Output the (X, Y) coordinate of the center of the cell containing the given text.  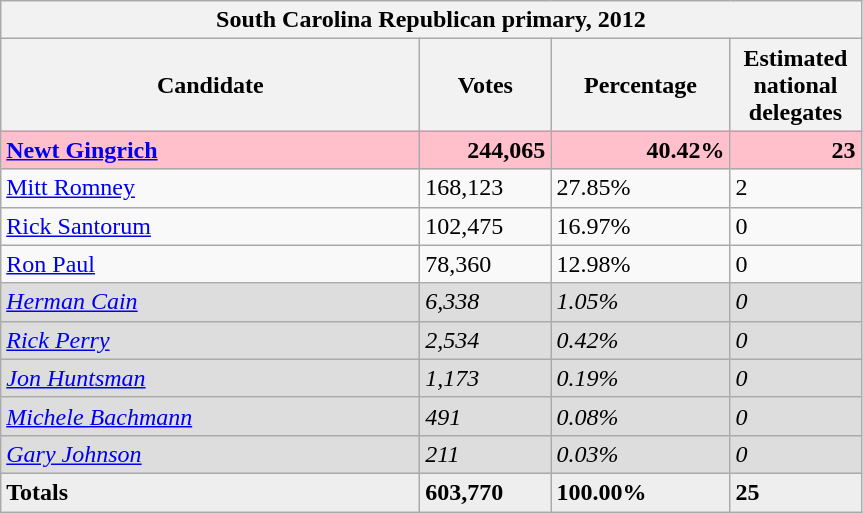
Candidate (210, 85)
40.42% (640, 150)
Rick Santorum (210, 226)
Newt Gingrich (210, 150)
211 (486, 454)
16.97% (640, 226)
2 (796, 188)
Mitt Romney (210, 188)
Michele Bachmann (210, 416)
1.05% (640, 302)
168,123 (486, 188)
0.03% (640, 454)
603,770 (486, 492)
2,534 (486, 340)
27.85% (640, 188)
Ron Paul (210, 264)
0.19% (640, 378)
Estimated national delegates (796, 85)
Gary Johnson (210, 454)
1,173 (486, 378)
78,360 (486, 264)
South Carolina Republican primary, 2012 (431, 20)
102,475 (486, 226)
23 (796, 150)
Votes (486, 85)
Percentage (640, 85)
0.08% (640, 416)
491 (486, 416)
12.98% (640, 264)
0.42% (640, 340)
6,338 (486, 302)
Totals (210, 492)
244,065 (486, 150)
Herman Cain (210, 302)
Rick Perry (210, 340)
25 (796, 492)
Jon Huntsman (210, 378)
100.00% (640, 492)
